Return (x, y) of the center of cell containing provided text 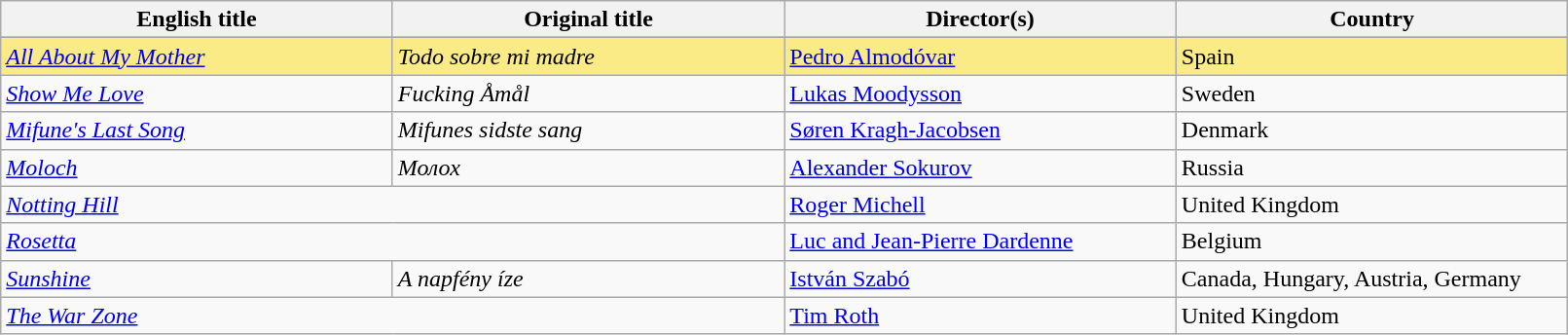
Russia (1372, 167)
Молох (588, 167)
Mifunes sidste sang (588, 130)
Søren Kragh-Jacobsen (981, 130)
Show Me Love (197, 93)
The War Zone (393, 316)
Fucking Åmål (588, 93)
A napfény íze (588, 279)
István Szabó (981, 279)
Denmark (1372, 130)
Roger Michell (981, 205)
English title (197, 19)
Spain (1372, 56)
Alexander Sokurov (981, 167)
All About My Mother (197, 56)
Sweden (1372, 93)
Mifune's Last Song (197, 130)
Sunshine (197, 279)
Moloch (197, 167)
Notting Hill (393, 205)
Country (1372, 19)
Lukas Moodysson (981, 93)
Original title (588, 19)
Rosetta (393, 242)
Todo sobre mi madre (588, 56)
Director(s) (981, 19)
Belgium (1372, 242)
Canada, Hungary, Austria, Germany (1372, 279)
Tim Roth (981, 316)
Pedro Almodóvar (981, 56)
Luc and Jean-Pierre Dardenne (981, 242)
